Detect which cell encompasses the target text, then output its (x, y) center coordinate. 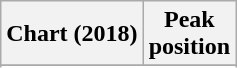
Chart (2018) (72, 34)
Peakposition (189, 34)
